Pinpoint the cell where the given text exists, returning its (x, y) midpoint coordinate. 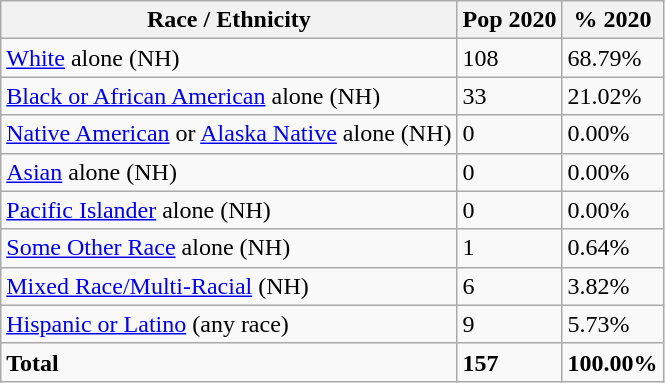
Asian alone (NH) (229, 172)
157 (510, 362)
Black or African American alone (NH) (229, 96)
68.79% (612, 58)
3.82% (612, 286)
0.64% (612, 248)
108 (510, 58)
Pop 2020 (510, 20)
Mixed Race/Multi-Racial (NH) (229, 286)
1 (510, 248)
9 (510, 324)
White alone (NH) (229, 58)
Total (229, 362)
33 (510, 96)
Race / Ethnicity (229, 20)
Native American or Alaska Native alone (NH) (229, 134)
Hispanic or Latino (any race) (229, 324)
5.73% (612, 324)
% 2020 (612, 20)
6 (510, 286)
Pacific Islander alone (NH) (229, 210)
100.00% (612, 362)
21.02% (612, 96)
Some Other Race alone (NH) (229, 248)
